Find where the given text appears and provide that cell's center as [x, y] coordinate. 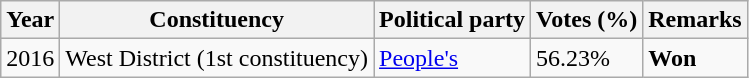
Constituency [217, 20]
Votes (%) [587, 20]
56.23% [587, 58]
Remarks [695, 20]
Won [695, 58]
2016 [30, 58]
West District (1st constituency) [217, 58]
People's [452, 58]
Political party [452, 20]
Year [30, 20]
